Locate the cell with the specified text and output its (x, y) center coordinate. 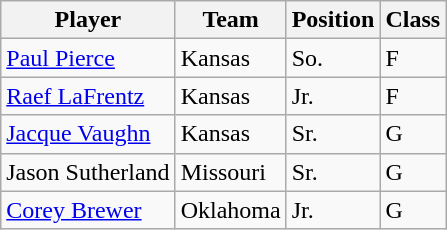
Position (333, 20)
Oklahoma (230, 210)
Jason Sutherland (88, 172)
Player (88, 20)
Corey Brewer (88, 210)
Jacque Vaughn (88, 134)
Missouri (230, 172)
Raef LaFrentz (88, 96)
Class (413, 20)
Paul Pierce (88, 58)
Team (230, 20)
So. (333, 58)
